For the text-containing cell, return its midpoint in [x, y] coordinate format. 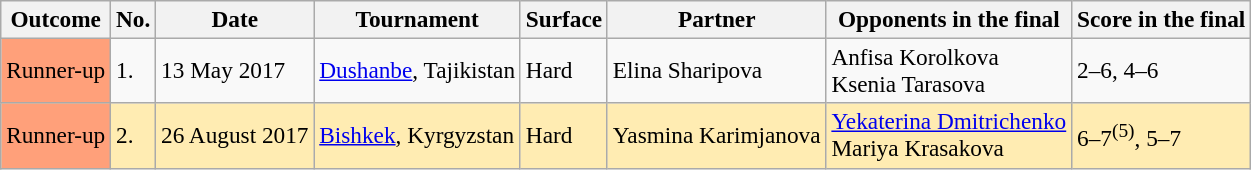
Anfisa Korolkova Ksenia Tarasova [949, 70]
13 May 2017 [235, 70]
Bishkek, Kyrgyzstan [418, 136]
Partner [716, 19]
Opponents in the final [949, 19]
26 August 2017 [235, 136]
6–7(5), 5–7 [1162, 136]
Yasmina Karimjanova [716, 136]
Elina Sharipova [716, 70]
Surface [564, 19]
Score in the final [1162, 19]
Date [235, 19]
2. [134, 136]
Tournament [418, 19]
2–6, 4–6 [1162, 70]
1. [134, 70]
Dushanbe, Tajikistan [418, 70]
Yekaterina Dmitrichenko Mariya Krasakova [949, 136]
No. [134, 19]
Outcome [56, 19]
